Extract the (X, Y) coordinate from the center of the cell holding the provided text.  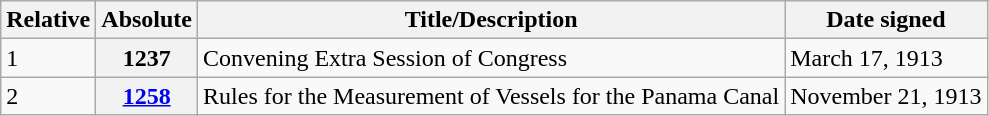
Rules for the Measurement of Vessels for the Panama Canal (492, 96)
Convening Extra Session of Congress (492, 58)
March 17, 1913 (886, 58)
2 (48, 96)
Relative (48, 20)
Date signed (886, 20)
1 (48, 58)
Absolute (147, 20)
Title/Description (492, 20)
1258 (147, 96)
November 21, 1913 (886, 96)
1237 (147, 58)
